Return the [X, Y] coordinate for the center point of the cell that contains the specified text.  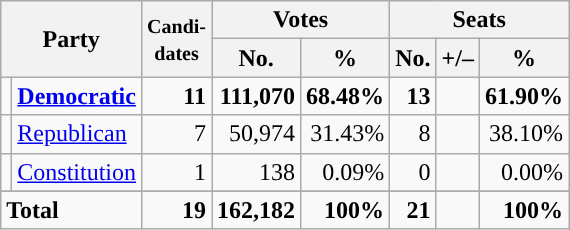
Candi-dates [177, 39]
138 [256, 172]
0 [413, 172]
+/– [458, 58]
38.10% [524, 134]
Republican [77, 134]
Seats [480, 20]
50,974 [256, 134]
19 [177, 210]
Constitution [77, 172]
Total [72, 210]
8 [413, 134]
162,182 [256, 210]
21 [413, 210]
Votes [301, 20]
111,070 [256, 96]
Party [72, 39]
13 [413, 96]
11 [177, 96]
Democratic [77, 96]
61.90% [524, 96]
0.09% [346, 172]
0.00% [524, 172]
7 [177, 134]
31.43% [346, 134]
1 [177, 172]
68.48% [346, 96]
